Locate the cell with the specified text and output its [X, Y] center coordinate. 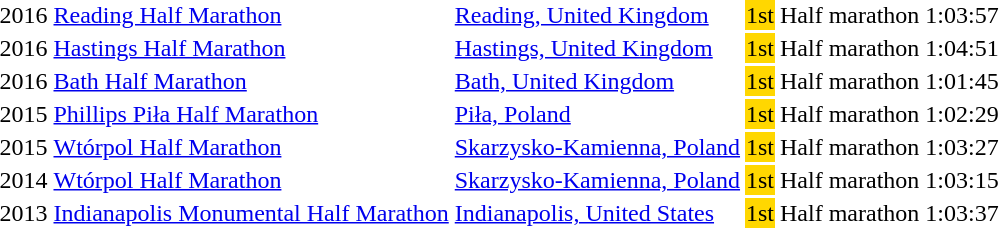
Hastings, United Kingdom [597, 48]
Reading Half Marathon [251, 15]
Indianapolis Monumental Half Marathon [251, 213]
Bath, United Kingdom [597, 81]
Reading, United Kingdom [597, 15]
Phillips Piła Half Marathon [251, 114]
Hastings Half Marathon [251, 48]
Piła, Poland [597, 114]
Indianapolis, United States [597, 213]
Bath Half Marathon [251, 81]
